Output the [X, Y] coordinate of the center of the cell containing the given text.  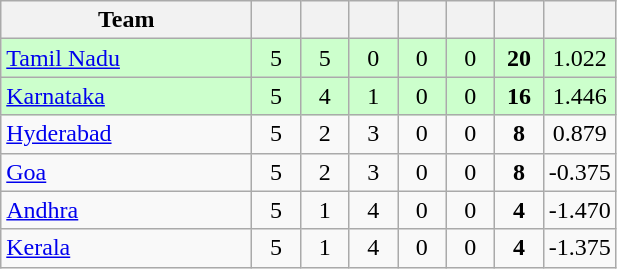
Kerala [126, 248]
20 [520, 58]
-0.375 [580, 172]
Karnataka [126, 96]
1.022 [580, 58]
Hyderabad [126, 134]
Team [126, 20]
16 [520, 96]
1.446 [580, 96]
Tamil Nadu [126, 58]
Andhra [126, 210]
Goa [126, 172]
-1.375 [580, 248]
0.879 [580, 134]
-1.470 [580, 210]
